Return (X, Y) of the center of cell containing provided text 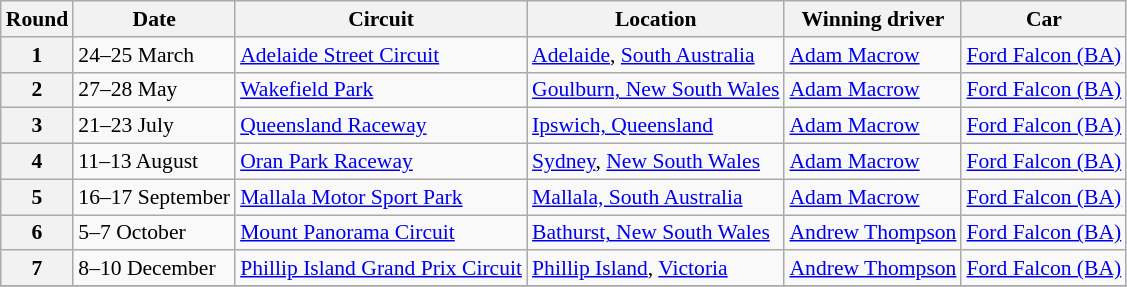
Adelaide, South Australia (656, 55)
27–28 May (154, 90)
Oran Park Raceway (381, 162)
3 (38, 126)
Round (38, 19)
Location (656, 19)
Phillip Island Grand Prix Circuit (381, 269)
Ipswich, Queensland (656, 126)
6 (38, 233)
Circuit (381, 19)
Mallala, South Australia (656, 197)
1 (38, 55)
16–17 September (154, 197)
Car (1044, 19)
5–7 October (154, 233)
Winning driver (872, 19)
Goulburn, New South Wales (656, 90)
Adelaide Street Circuit (381, 55)
21–23 July (154, 126)
Queensland Raceway (381, 126)
Sydney, New South Wales (656, 162)
24–25 March (154, 55)
7 (38, 269)
Mallala Motor Sport Park (381, 197)
Mount Panorama Circuit (381, 233)
5 (38, 197)
Bathurst, New South Wales (656, 233)
11–13 August (154, 162)
2 (38, 90)
Wakefield Park (381, 90)
8–10 December (154, 269)
Date (154, 19)
Phillip Island, Victoria (656, 269)
4 (38, 162)
